Pinpoint the cell where the given text exists, returning its [x, y] midpoint coordinate. 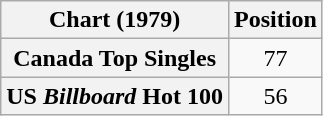
77 [276, 58]
56 [276, 96]
Position [276, 20]
Chart (1979) [115, 20]
US Billboard Hot 100 [115, 96]
Canada Top Singles [115, 58]
